Find where the given text appears and provide that cell's center as (x, y) coordinate. 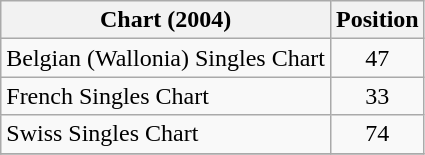
Chart (2004) (166, 20)
74 (377, 134)
47 (377, 58)
Position (377, 20)
Belgian (Wallonia) Singles Chart (166, 58)
33 (377, 96)
Swiss Singles Chart (166, 134)
French Singles Chart (166, 96)
